Capture the cell that displays the provided text and extract its [x, y] central coordinate. 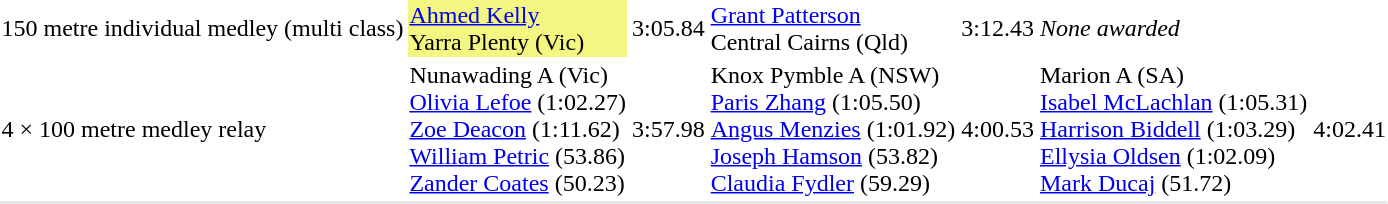
Knox Pymble A (NSW) Paris Zhang (1:05.50) Angus Menzies (1:01.92) Joseph Hamson (53.82) Claudia Fydler (59.29) [833, 129]
4 × 100 metre medley relay [202, 129]
3:05.84 [669, 28]
4:02.41 [1350, 129]
3:57.98 [669, 129]
4:00.53 [998, 129]
Grant Patterson Central Cairns (Qld) [833, 28]
None awarded [1214, 28]
Nunawading A (Vic) Olivia Lefoe (1:02.27) Zoe Deacon (1:11.62) William Petric (53.86) Zander Coates (50.23) [518, 129]
Ahmed Kelly Yarra Plenty (Vic) [518, 28]
150 metre individual medley (multi class) [202, 28]
3:12.43 [998, 28]
Marion A (SA) Isabel McLachlan (1:05.31) Harrison Biddell (1:03.29) Ellysia Oldsen (1:02.09) Mark Ducaj (51.72) [1174, 129]
